Output the (X, Y) coordinate of the center of the cell containing the given text.  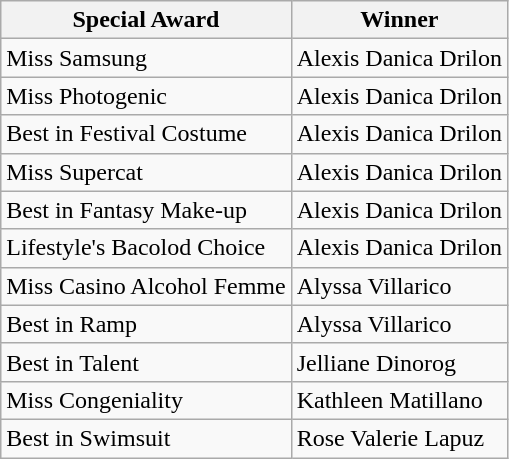
Jelliane Dinorog (399, 362)
Miss Casino Alcohol Femme (146, 286)
Miss Photogenic (146, 96)
Miss Supercat (146, 172)
Winner (399, 20)
Miss Congeniality (146, 400)
Best in Talent (146, 362)
Miss Samsung (146, 58)
Rose Valerie Lapuz (399, 438)
Best in Ramp (146, 324)
Best in Festival Costume (146, 134)
Best in Fantasy Make-up (146, 210)
Kathleen Matillano (399, 400)
Best in Swimsuit (146, 438)
Special Award (146, 20)
Lifestyle's Bacolod Choice (146, 248)
